Scan for the cell matching the given text and deliver its [x, y] coordinate at center. 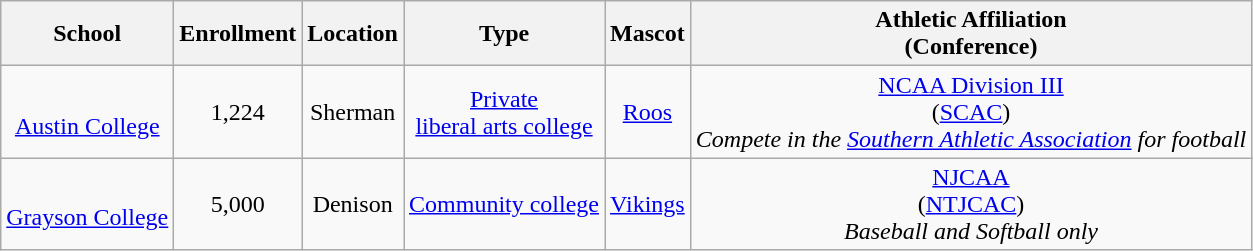
Denison [353, 204]
1,224 [238, 112]
Private liberal arts college [504, 112]
Sherman [353, 112]
Location [353, 34]
Vikings [648, 204]
NJCAA (NTJCAC) Baseball and Softball only [970, 204]
Austin College [88, 112]
Roos [648, 112]
Type [504, 34]
Mascot [648, 34]
Community college [504, 204]
Grayson College [88, 204]
Enrollment [238, 34]
Athletic Affiliation (Conference) [970, 34]
NCAA Division III (SCAC) Compete in the Southern Athletic Association for football [970, 112]
School [88, 34]
5,000 [238, 204]
